Detect which cell encompasses the target text, then output its (x, y) center coordinate. 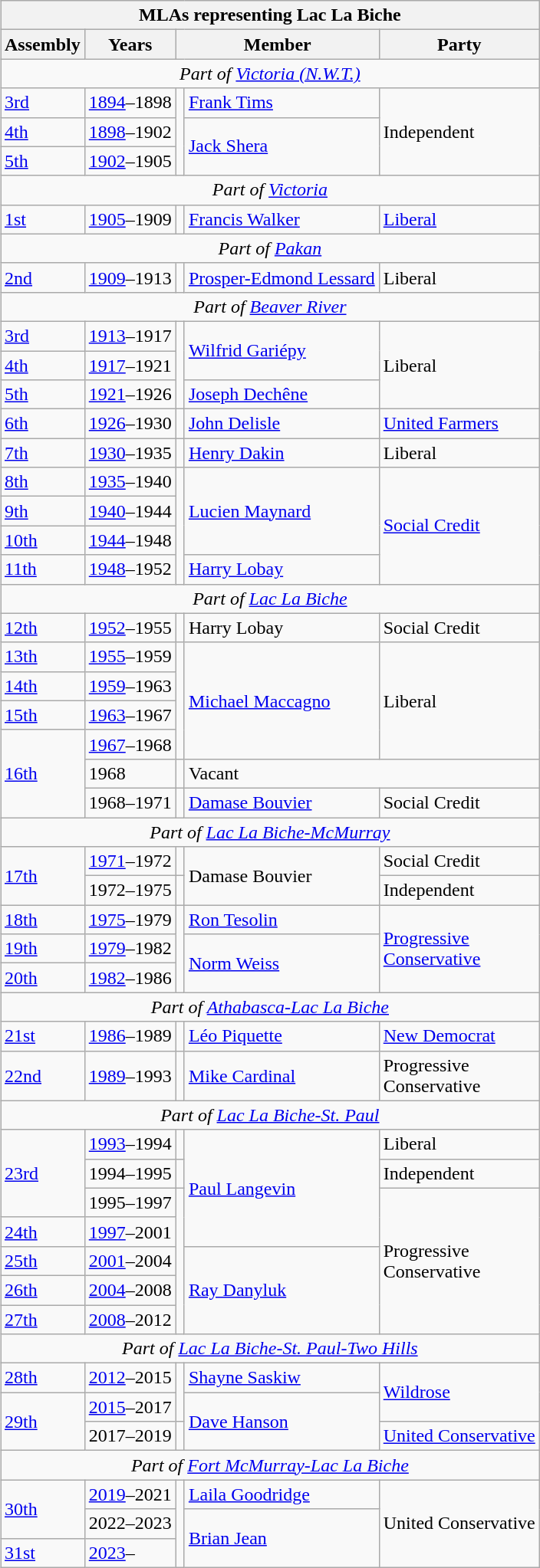
Brian Jean (282, 1538)
2023– (130, 1553)
1952–1955 (130, 628)
MLAs representing Lac La Biche (270, 15)
2nd (42, 277)
18th (42, 920)
Part of Lac La Biche-St. Paul-Two Hills (270, 1349)
8th (42, 482)
15th (42, 715)
Wildrose (459, 1393)
Ron Tesolin (282, 920)
2015–2017 (130, 1407)
Dave Hanson (282, 1422)
1930–1935 (130, 453)
ProgressiveConservative (459, 1076)
1979–1982 (130, 949)
1968 (130, 773)
1921–1926 (130, 395)
1997–2001 (130, 1232)
2019–2021 (130, 1494)
1989–1993 (130, 1076)
14th (42, 686)
6th (42, 424)
26th (42, 1290)
1968–1971 (130, 802)
Vacant (362, 773)
Years (130, 44)
2001–2004 (130, 1261)
1913–1917 (130, 336)
1905–1909 (130, 219)
Part of Lac La Biche-St. Paul (270, 1115)
22nd (42, 1076)
2008–2012 (130, 1319)
Assembly (42, 44)
Joseph Dechêne (282, 395)
Part of Lac La Biche-McMurray (270, 832)
1982–1986 (130, 978)
2012–2015 (130, 1378)
Frank Tims (282, 103)
Jack Shera (282, 146)
13th (42, 657)
1944–1948 (130, 540)
Part of Lac La Biche (270, 599)
28th (42, 1378)
Laila Goodridge (282, 1494)
Henry Dakin (282, 453)
1935–1940 (130, 482)
Lucien Maynard (282, 511)
19th (42, 949)
1972–1975 (130, 891)
27th (42, 1319)
United Farmers (459, 424)
Norm Weiss (282, 963)
1995–1997 (130, 1202)
Shayne Saskiw (282, 1378)
2022–2023 (130, 1524)
7th (42, 453)
Mike Cardinal (282, 1076)
1963–1967 (130, 715)
9th (42, 511)
29th (42, 1422)
1st (42, 219)
23rd (42, 1173)
20th (42, 978)
10th (42, 540)
Léo Piquette (282, 1036)
1971–1972 (130, 861)
Part of Fort McMurray-Lac La Biche (270, 1465)
31st (42, 1553)
Michael Maccagno (282, 700)
25th (42, 1261)
Part of Victoria (N.W.T.) (270, 74)
Part of Beaver River (270, 307)
Paul Langevin (282, 1188)
1959–1963 (130, 686)
1917–1921 (130, 366)
Part of Athabasca-Lac La Biche (270, 1007)
1902–1905 (130, 161)
21st (42, 1036)
24th (42, 1232)
1940–1944 (130, 511)
2004–2008 (130, 1290)
1994–1995 (130, 1173)
1894–1898 (130, 103)
30th (42, 1509)
Part of Pakan (270, 248)
Wilfrid Gariépy (282, 350)
11th (42, 569)
Francis Walker (282, 219)
New Democrat (459, 1036)
1975–1979 (130, 920)
16th (42, 773)
17th (42, 876)
1909–1913 (130, 277)
Ray Danyluk (282, 1290)
1926–1930 (130, 424)
Part of Victoria (270, 190)
Prosper-Edmond Lessard (282, 277)
1967–1968 (130, 744)
1986–1989 (130, 1036)
John Delisle (282, 424)
Member (278, 44)
1955–1959 (130, 657)
Party (459, 44)
1898–1902 (130, 132)
12th (42, 628)
2017–2019 (130, 1436)
1993–1994 (130, 1144)
1948–1952 (130, 569)
